Identify which cell holds the provided text, then report its [X, Y] central coordinate. 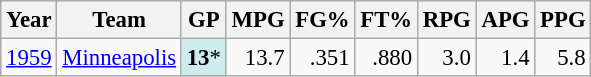
PPG [563, 20]
GP [204, 20]
1.4 [506, 58]
Year [29, 20]
13* [204, 58]
Minneapolis [119, 58]
3.0 [446, 58]
MPG [258, 20]
.880 [386, 58]
1959 [29, 58]
FG% [322, 20]
APG [506, 20]
13.7 [258, 58]
.351 [322, 58]
FT% [386, 20]
RPG [446, 20]
Team [119, 20]
5.8 [563, 58]
